Capture the cell that displays the provided text and extract its [x, y] central coordinate. 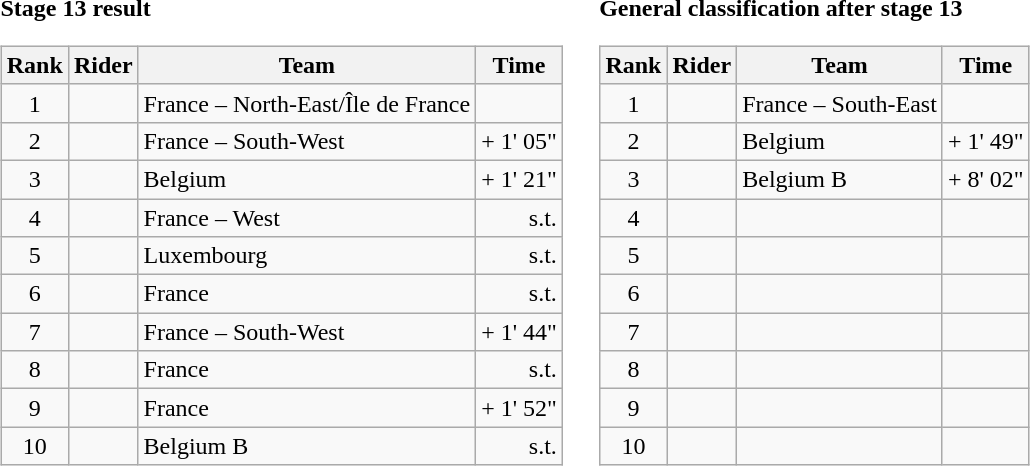
+ 1' 44" [520, 332]
+ 1' 49" [986, 141]
Luxembourg [307, 256]
+ 1' 52" [520, 408]
+ 1' 05" [520, 141]
+ 1' 21" [520, 179]
+ 8' 02" [986, 179]
France – North-East/Île de France [307, 103]
France – South-East [840, 103]
France – West [307, 217]
